Capture the cell that displays the provided text and extract its (X, Y) central coordinate. 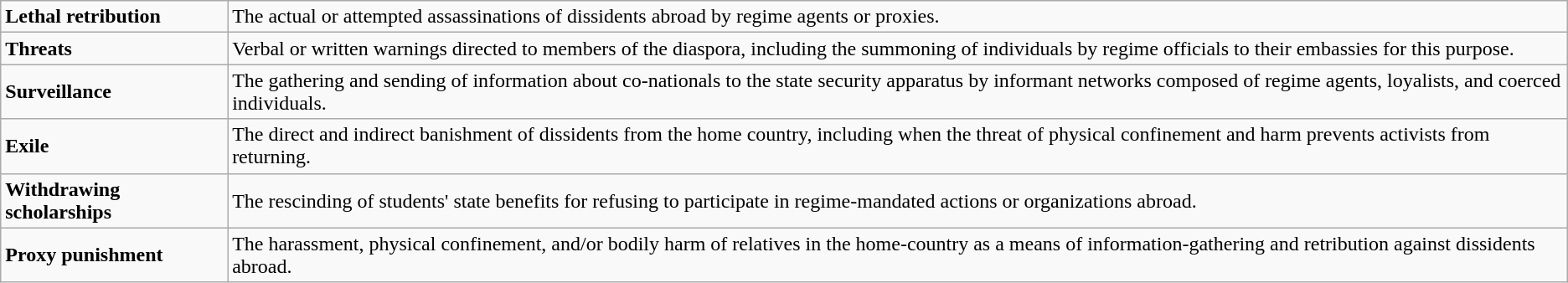
The actual or attempted assassinations of dissidents abroad by regime agents or proxies. (898, 17)
Threats (114, 49)
Lethal retribution (114, 17)
Exile (114, 146)
Surveillance (114, 92)
The rescinding of students' state benefits for refusing to participate in regime-mandated actions or organizations abroad. (898, 201)
Withdrawing scholarships (114, 201)
Proxy punishment (114, 255)
